Return (X, Y) of the center of cell containing provided text 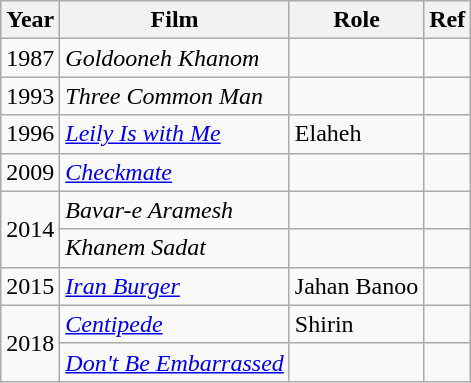
Shirin (356, 324)
Khanem Sadat (175, 248)
2018 (30, 343)
Checkmate (175, 172)
Don't Be Embarrassed (175, 362)
Iran Burger (175, 286)
Jahan Banoo (356, 286)
Centipede (175, 324)
Three Common Man (175, 96)
1996 (30, 134)
Goldooneh Khanom (175, 58)
Film (175, 20)
2015 (30, 286)
1993 (30, 96)
2014 (30, 229)
Elaheh (356, 134)
2009 (30, 172)
Role (356, 20)
Ref (448, 20)
Bavar-e Aramesh (175, 210)
Leily Is with Me (175, 134)
1987 (30, 58)
Year (30, 20)
